Identify which cell holds the provided text, then report its [X, Y] central coordinate. 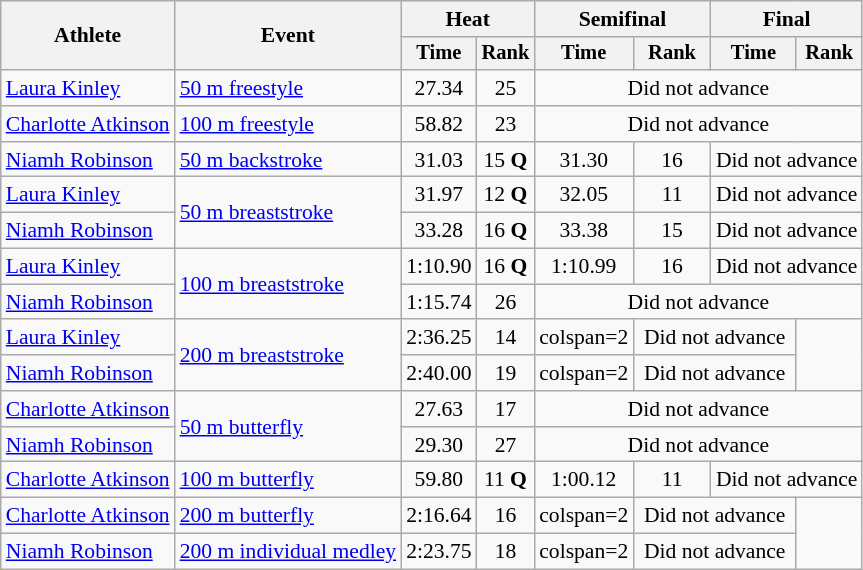
100 m freestyle [288, 124]
100 m butterfly [288, 480]
Heat [468, 19]
11 Q [506, 480]
2:36.25 [438, 338]
2:40.00 [438, 373]
17 [506, 409]
50 m freestyle [288, 88]
Event [288, 36]
32.05 [584, 195]
50 m backstroke [288, 160]
1:10.99 [584, 267]
25 [506, 88]
50 m breaststroke [288, 212]
26 [506, 302]
Semifinal [622, 19]
2:16.64 [438, 516]
1:00.12 [584, 480]
31.03 [438, 160]
15 [672, 231]
200 m individual medley [288, 552]
27.34 [438, 88]
19 [506, 373]
12 Q [506, 195]
23 [506, 124]
18 [506, 552]
100 m breaststroke [288, 284]
1:15.74 [438, 302]
Final [787, 19]
33.38 [584, 231]
27 [506, 445]
200 m breaststroke [288, 356]
200 m butterfly [288, 516]
1:10.90 [438, 267]
31.97 [438, 195]
33.28 [438, 231]
Athlete [88, 36]
2:23.75 [438, 552]
50 m butterfly [288, 426]
58.82 [438, 124]
31.30 [584, 160]
29.30 [438, 445]
14 [506, 338]
15 Q [506, 160]
59.80 [438, 480]
27.63 [438, 409]
